Scan for the cell matching the given text and deliver its [x, y] coordinate at center. 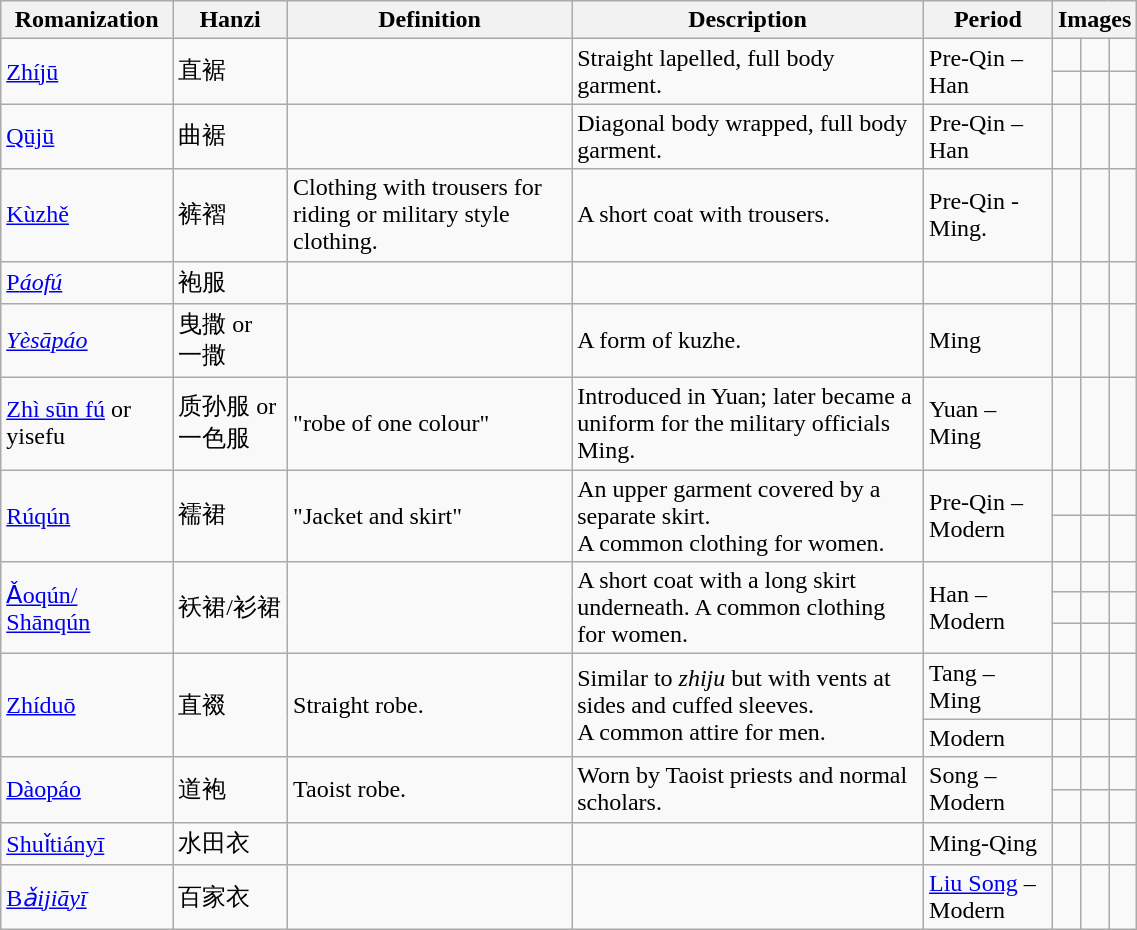
Song – Modern [988, 790]
Straight robe. [430, 706]
直裾 [230, 72]
Dàopáo [87, 790]
曳撒 or一撒 [230, 341]
Romanization [87, 20]
Similar to zhiju but with vents at sides and cuffed sleeves.A common attire for men. [748, 706]
Zhíjū [87, 72]
Shuǐtiányī [87, 844]
"Jacket and skirt" [430, 516]
Diagonal body wrapped, full body garment. [748, 136]
Pre-Qin – Modern [988, 516]
A short coat with trousers. [748, 215]
Zhì sūn fú or yisefu [87, 424]
Páofú [87, 282]
Tang – Ming [988, 686]
Ming-Qing [988, 844]
直裰 [230, 706]
Kùzhě [87, 215]
Clothing with trousers for riding or military style clothing. [430, 215]
Definition [430, 20]
袍服 [230, 282]
Ǎoqún/Shānqún [87, 608]
袄裙/衫裙 [230, 608]
Han – Modern [988, 608]
Worn by Taoist priests and normal scholars. [748, 790]
质孙服 or 一色服 [230, 424]
Images [1094, 20]
道袍 [230, 790]
Zhíduō [87, 706]
裤褶 [230, 215]
Straight lapelled, full body garment. [748, 72]
Qūjū [87, 136]
Yèsāpáo [87, 341]
Rúqún [87, 516]
Bǎijiāyī [87, 898]
Modern [988, 738]
Pre-Qin - Ming. [988, 215]
百家衣 [230, 898]
Period [988, 20]
Liu Song – Modern [988, 898]
水田衣 [230, 844]
A form of kuzhe. [748, 341]
曲裾 [230, 136]
Introduced in Yuan; later became a uniform for the military officials Ming. [748, 424]
"robe of one colour" [430, 424]
Ming [988, 341]
襦裙 [230, 516]
Description [748, 20]
Taoist robe. [430, 790]
A short coat with a long skirt underneath. A common clothing for women. [748, 608]
Hanzi [230, 20]
An upper garment covered by a separate skirt.A common clothing for women. [748, 516]
Yuan – Ming [988, 424]
